Find where the given text appears and provide that cell's center as [x, y] coordinate. 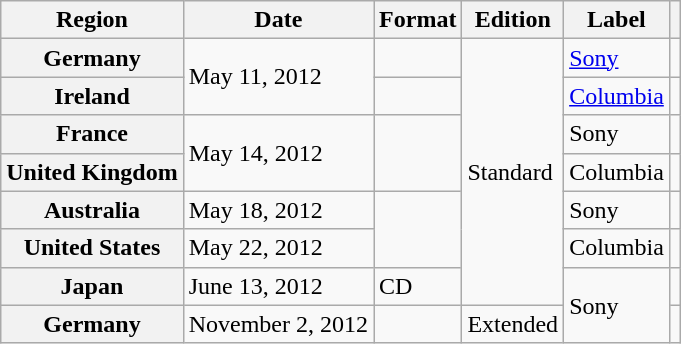
May 22, 2012 [278, 248]
CD [418, 286]
Extended [513, 324]
Format [418, 20]
France [92, 134]
Label [617, 20]
May 18, 2012 [278, 210]
June 13, 2012 [278, 286]
Region [92, 20]
Japan [92, 286]
May 11, 2012 [278, 77]
Australia [92, 210]
May 14, 2012 [278, 153]
Date [278, 20]
November 2, 2012 [278, 324]
Standard [513, 172]
Edition [513, 20]
Ireland [92, 96]
United Kingdom [92, 172]
United States [92, 248]
